Extract the (X, Y) coordinate from the center of the cell holding the provided text.  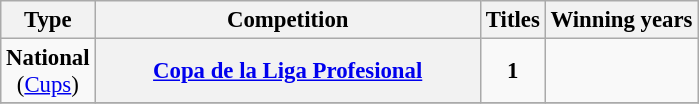
National(Cups) (48, 72)
1 (512, 72)
Copa de la Liga Profesional (288, 72)
Titles (512, 20)
Competition (288, 20)
Winning years (622, 20)
Type (48, 20)
